Determine the (X, Y) coordinate at the center of the cell enclosing the given text.  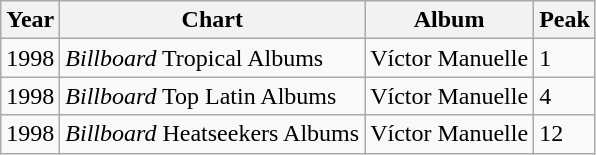
Billboard Top Latin Albums (212, 96)
Chart (212, 20)
Billboard Heatseekers Albums (212, 134)
12 (565, 134)
Album (450, 20)
4 (565, 96)
1 (565, 58)
Year (30, 20)
Peak (565, 20)
Billboard Tropical Albums (212, 58)
